Pinpoint the cell where the given text exists, returning its [X, Y] midpoint coordinate. 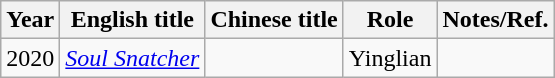
Notes/Ref. [496, 20]
Year [30, 20]
Soul Snatcher [132, 58]
Yinglian [390, 58]
English title [132, 20]
Chinese title [274, 20]
Role [390, 20]
2020 [30, 58]
